Determine the (x, y) coordinate at the center of the cell enclosing the given text.  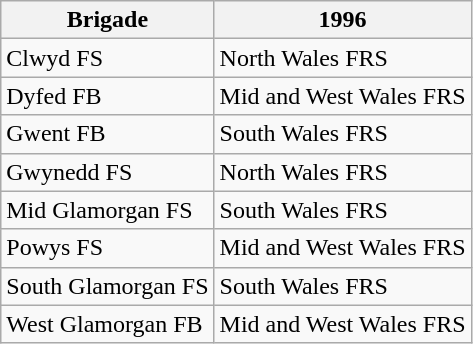
Dyfed FB (108, 96)
Clwyd FS (108, 58)
Mid Glamorgan FS (108, 210)
Brigade (108, 20)
Gwent FB (108, 134)
1996 (342, 20)
West Glamorgan FB (108, 324)
South Glamorgan FS (108, 286)
Powys FS (108, 248)
Gwynedd FS (108, 172)
